Locate the cell with the specified text and output its [X, Y] center coordinate. 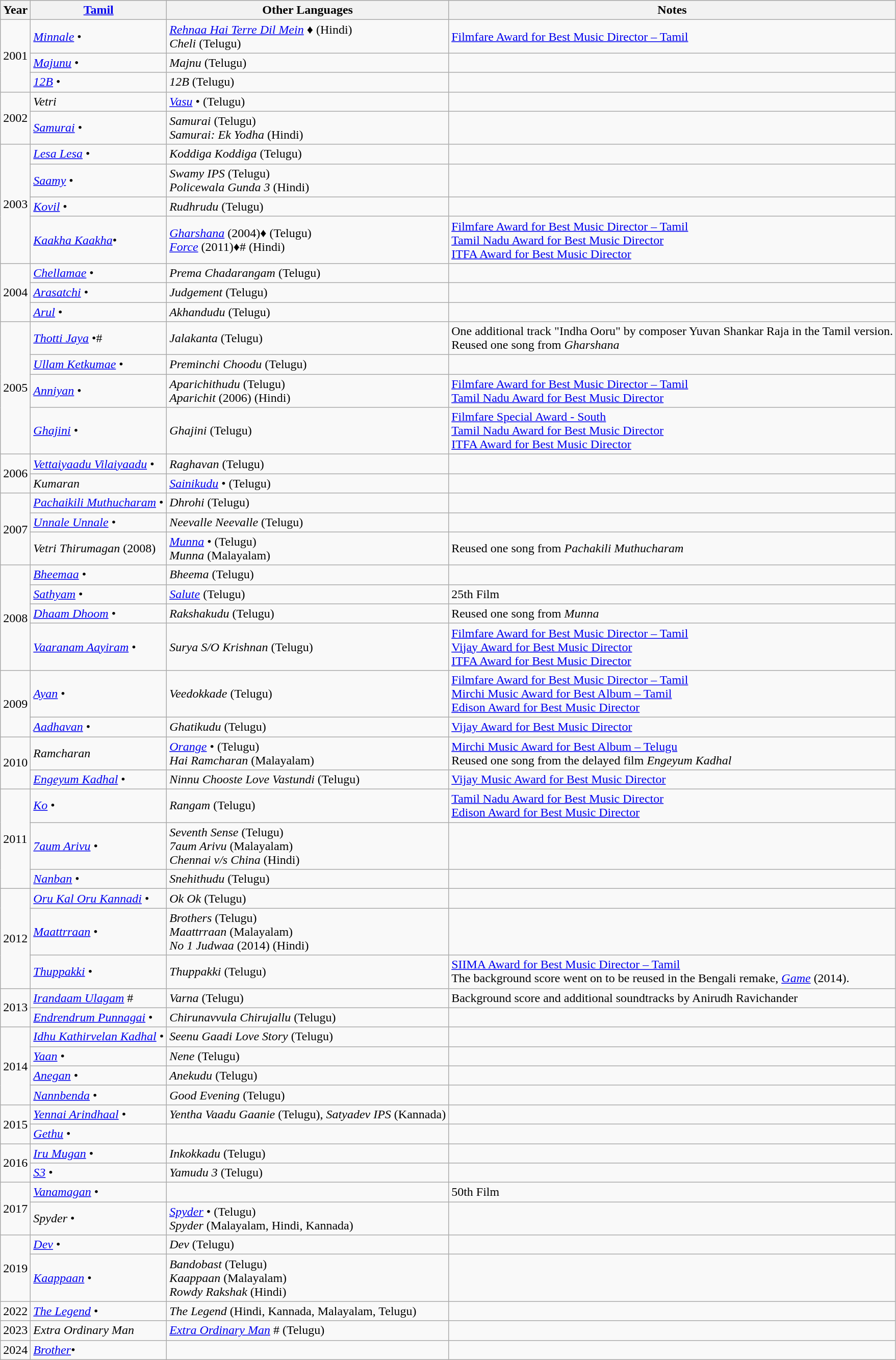
Samurai • [99, 127]
25th Film [672, 594]
Jalakanta (Telugu) [308, 339]
2009 [15, 703]
Nannbenda • [99, 1095]
S3 • [99, 1173]
Ghajini • [99, 431]
Irandaam Ulagam # [99, 998]
Gethu • [99, 1134]
Vetri Thirumagan (2008) [99, 549]
Arul • [99, 312]
Pachaikili Muthucharam • [99, 503]
Filmfare Award for Best Music Director – Tamil [672, 37]
Vasu • (Telugu) [308, 101]
Notes [672, 10]
2014 [15, 1066]
Preminchi Choodu (Telugu) [308, 365]
Maattrraan • [99, 932]
Yamudu 3 (Telugu) [308, 1173]
Neevalle Neevalle (Telugu) [308, 522]
Swamy IPS (Telugu)Policewala Gunda 3 (Hindi) [308, 181]
Brother• [99, 1350]
Orange • (Telugu)Hai Ramcharan (Malayalam) [308, 753]
Idhu Kathirvelan Kadhal • [99, 1037]
Vetri [99, 101]
Kaappaan • [99, 1278]
Bheemaa • [99, 575]
Minnale • [99, 37]
Inkokkadu (Telugu) [308, 1153]
Vijay Award for Best Music Director [672, 727]
2002 [15, 118]
Ok Ok (Telugu) [308, 899]
Chellamae • [99, 273]
Surya S/O Krishnan (Telugu) [308, 647]
Good Evening (Telugu) [308, 1095]
Snehithudu (Telugu) [308, 879]
Kaakha Kaakha• [99, 240]
Munna • (Telugu)Munna (Malayalam) [308, 549]
Ghatikudu (Telugu) [308, 727]
The Legend (Hindi, Kannada, Malayalam, Telugu) [308, 1311]
Nanban • [99, 879]
Dhrohi (Telugu) [308, 503]
Brothers (Telugu)Maattrraan (Malayalam)No 1 Judwaa (2014) (Hindi) [308, 932]
Majunu • [99, 63]
Filmfare Award for Best Music Director – TamilTamil Nadu Award for Best Music Director [672, 391]
2011 [15, 839]
Yaan • [99, 1056]
Veedokkade (Telugu) [308, 694]
Ghajini (Telugu) [308, 431]
Extra Ordinary Man # (Telugu) [308, 1330]
Akhandudu (Telugu) [308, 312]
Endrendrum Punnagai • [99, 1017]
Aparichithudu (Telugu)Aparichit (2006) (Hindi) [308, 391]
50th Film [672, 1192]
Thotti Jaya •# [99, 339]
Sainikudu • (Telugu) [308, 483]
SIIMA Award for Best Music Director – TamilThe background score went on to be reused in the Bengali remake, Game (2014). [672, 972]
Filmfare Award for Best Music Director – TamilVijay Award for Best Music DirectorITFA Award for Best Music Director [672, 647]
Bheema (Telugu) [308, 575]
2010 [15, 763]
2006 [15, 474]
2019 [15, 1268]
Iru Mugan • [99, 1153]
Kovil • [99, 207]
2007 [15, 529]
Lesa Lesa • [99, 154]
Thuppakki • [99, 972]
12B • [99, 82]
Background score and additional soundtracks by Anirudh Ravichander [672, 998]
Rangam (Telugu) [308, 806]
2008 [15, 618]
Salute (Telugu) [308, 594]
Rudhrudu (Telugu) [308, 207]
Sathyam • [99, 594]
Filmfare Special Award - SouthTamil Nadu Award for Best Music DirectorITFA Award for Best Music Director [672, 431]
Anekudu (Telugu) [308, 1075]
Tamil Nadu Award for Best Music DirectorEdison Award for Best Music Director [672, 806]
Mirchi Music Award for Best Album – TeluguReused one song from the delayed film Engeyum Kadhal [672, 753]
Ko • [99, 806]
The Legend • [99, 1311]
Vaaranam Aayiram • [99, 647]
Ullam Ketkumae • [99, 365]
2012 [15, 938]
Gharshana (2004)♦ (Telugu)Force (2011)♦# (Hindi) [308, 240]
2022 [15, 1311]
Ramcharan [99, 753]
2005 [15, 388]
Aadhavan • [99, 727]
Vijay Music Award for Best Music Director [672, 780]
Varna (Telugu) [308, 998]
Chirunavvula Chirujallu (Telugu) [308, 1017]
Arasatchi • [99, 292]
Anniyan • [99, 391]
Thuppakki (Telugu) [308, 972]
Bandobast (Telugu)Kaappaan (Malayalam)Rowdy Rakshak (Hindi) [308, 1278]
Anegan • [99, 1075]
Ninnu Chooste Love Vastundi (Telugu) [308, 780]
2015 [15, 1124]
Rakshakudu (Telugu) [308, 613]
2016 [15, 1163]
Year [15, 10]
Rehnaa Hai Terre Dil Mein ♦ (Hindi)Cheli (Telugu) [308, 37]
Samurai (Telugu)Samurai: Ek Yodha (Hindi) [308, 127]
Seventh Sense (Telugu)7aum Arivu (Malayalam)Chennai v/s China (Hindi) [308, 846]
Ayan • [99, 694]
Reused one song from Munna [672, 613]
2024 [15, 1350]
2001 [15, 56]
2013 [15, 1008]
Unnale Unnale • [99, 522]
2017 [15, 1209]
Spyder • [99, 1219]
Yentha Vaadu Gaanie (Telugu), Satyadev IPS (Kannada) [308, 1114]
Seenu Gaadi Love Story (Telugu) [308, 1037]
Spyder • (Telugu)Spyder (Malayalam, Hindi, Kannada) [308, 1219]
Filmfare Award for Best Music Director – TamilMirchi Music Award for Best Album – TamilEdison Award for Best Music Director [672, 694]
12B (Telugu) [308, 82]
Saamy • [99, 181]
Yennai Arindhaal • [99, 1114]
Koddiga Koddiga (Telugu) [308, 154]
2023 [15, 1330]
Raghavan (Telugu) [308, 464]
Kumaran [99, 483]
Oru Kal Oru Kannadi • [99, 899]
Majnu (Telugu) [308, 63]
Dev (Telugu) [308, 1245]
Judgement (Telugu) [308, 292]
Extra Ordinary Man [99, 1330]
Vanamagan • [99, 1192]
Reused one song from Pachakili Muthucharam [672, 549]
Dhaam Dhoom • [99, 613]
Dev • [99, 1245]
2003 [15, 204]
Prema Chadarangam (Telugu) [308, 273]
7aum Arivu • [99, 846]
Filmfare Award for Best Music Director – TamilTamil Nadu Award for Best Music DirectorITFA Award for Best Music Director [672, 240]
2004 [15, 292]
Vettaiyaadu Vilaiyaadu • [99, 464]
One additional track "Indha Ooru" by composer Yuvan Shankar Raja in the Tamil version.Reused one song from Gharshana [672, 339]
Tamil [99, 10]
Other Languages [308, 10]
Nene (Telugu) [308, 1056]
Engeyum Kadhal • [99, 780]
